From the cell containing the given text, extract its center point as (X, Y) coordinate. 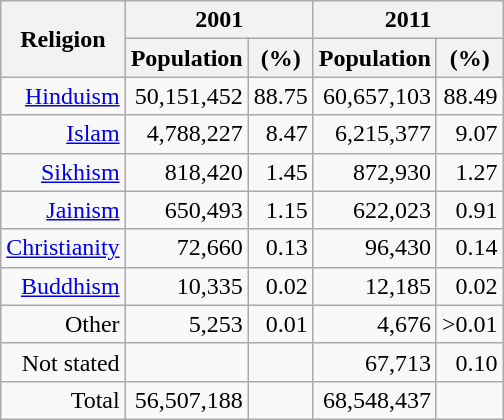
Islam (63, 134)
4,676 (374, 324)
650,493 (186, 210)
4,788,227 (186, 134)
Not stated (63, 362)
5,253 (186, 324)
96,430 (374, 248)
2001 (219, 20)
2011 (408, 20)
818,420 (186, 172)
Religion (63, 39)
Total (63, 400)
67,713 (374, 362)
60,657,103 (374, 96)
Christianity (63, 248)
872,930 (374, 172)
Buddhism (63, 286)
8.47 (280, 134)
Sikhism (63, 172)
12,185 (374, 286)
Jainism (63, 210)
9.07 (470, 134)
Other (63, 324)
50,151,452 (186, 96)
1.27 (470, 172)
0.91 (470, 210)
68,548,437 (374, 400)
>0.01 (470, 324)
622,023 (374, 210)
56,507,188 (186, 400)
10,335 (186, 286)
0.13 (280, 248)
72,660 (186, 248)
1.15 (280, 210)
0.10 (470, 362)
0.01 (280, 324)
Hinduism (63, 96)
88.49 (470, 96)
88.75 (280, 96)
6,215,377 (374, 134)
1.45 (280, 172)
0.14 (470, 248)
